Output the (X, Y) coordinate of the center of the cell containing the given text.  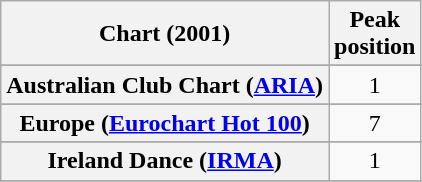
Peakposition (374, 34)
Ireland Dance (IRMA) (165, 161)
Europe (Eurochart Hot 100) (165, 123)
Chart (2001) (165, 34)
Australian Club Chart (ARIA) (165, 85)
7 (374, 123)
